Identify which cell holds the provided text, then report its [X, Y] central coordinate. 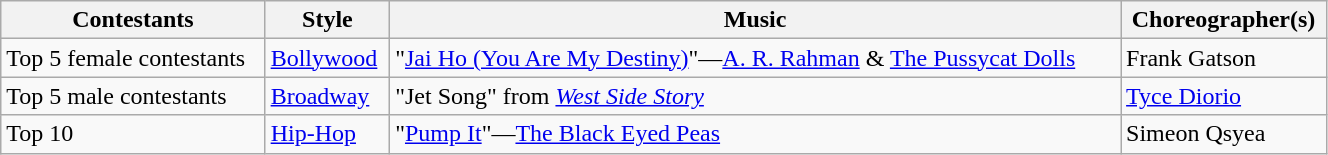
Hip-Hop [328, 134]
Choreographer(s) [1224, 20]
"Jet Song" from West Side Story [756, 96]
Broadway [328, 96]
"Jai Ho (You Are My Destiny)"—A. R. Rahman & The Pussycat Dolls [756, 58]
Tyce Diorio [1224, 96]
Top 5 male contestants [133, 96]
Music [756, 20]
Top 10 [133, 134]
Simeon Qsyea [1224, 134]
Bollywood [328, 58]
Style [328, 20]
Frank Gatson [1224, 58]
Contestants [133, 20]
Top 5 female contestants [133, 58]
"Pump It"—The Black Eyed Peas [756, 134]
